Detect which cell encompasses the target text, then output its [x, y] center coordinate. 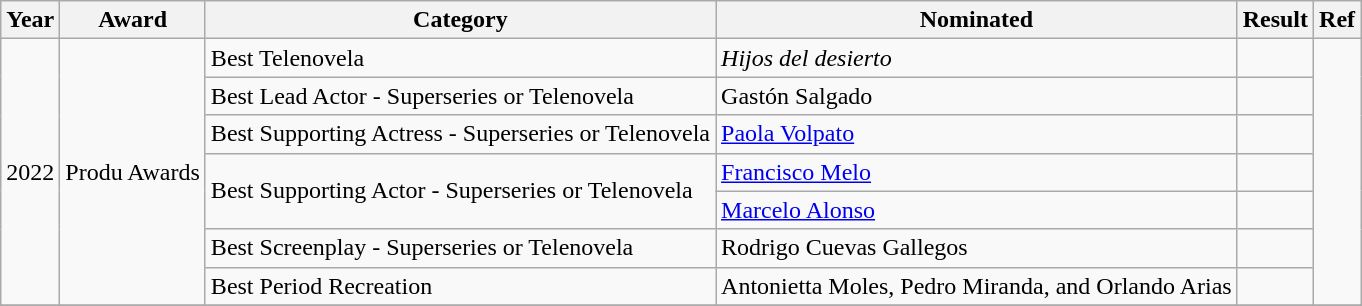
Best Period Recreation [460, 286]
Best Screenplay - Superseries or Telenovela [460, 248]
Ref [1338, 20]
2022 [30, 172]
Best Supporting Actress - Superseries or Telenovela [460, 134]
Marcelo Alonso [977, 210]
Gastón Salgado [977, 96]
Best Telenovela [460, 58]
Year [30, 20]
Paola Volpato [977, 134]
Hijos del desierto [977, 58]
Best Lead Actor - Superseries or Telenovela [460, 96]
Rodrigo Cuevas Gallegos [977, 248]
Antonietta Moles, Pedro Miranda, and Orlando Arias [977, 286]
Francisco Melo [977, 172]
Result [1275, 20]
Nominated [977, 20]
Produ Awards [133, 172]
Best Supporting Actor - Superseries or Telenovela [460, 191]
Category [460, 20]
Award [133, 20]
